Locate the cell with the specified text and output its (x, y) center coordinate. 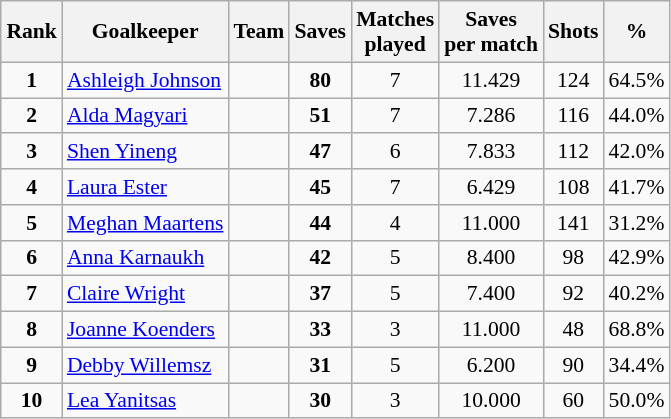
48 (574, 330)
7.400 (491, 294)
33 (320, 330)
11.429 (491, 80)
7.286 (491, 116)
10.000 (491, 401)
6.429 (491, 187)
10 (32, 401)
41.7% (637, 187)
Rank (32, 32)
34.4% (637, 365)
Goalkeeper (146, 32)
1 (32, 80)
30 (320, 401)
92 (574, 294)
112 (574, 152)
Laura Ester (146, 187)
2 (32, 116)
Saves (320, 32)
45 (320, 187)
Joanne Koenders (146, 330)
% (637, 32)
68.8% (637, 330)
108 (574, 187)
Shen Yineng (146, 152)
8.400 (491, 258)
Lea Yanitsas (146, 401)
Ashleigh Johnson (146, 80)
98 (574, 258)
31 (320, 365)
Anna Karnaukh (146, 258)
Claire Wright (146, 294)
90 (574, 365)
42.9% (637, 258)
Savesper match (491, 32)
8 (32, 330)
42.0% (637, 152)
Matchesplayed (395, 32)
47 (320, 152)
42 (320, 258)
Debby Willemsz (146, 365)
44.0% (637, 116)
116 (574, 116)
Alda Magyari (146, 116)
44 (320, 223)
60 (574, 401)
7.833 (491, 152)
37 (320, 294)
40.2% (637, 294)
Team (258, 32)
51 (320, 116)
50.0% (637, 401)
31.2% (637, 223)
9 (32, 365)
124 (574, 80)
141 (574, 223)
64.5% (637, 80)
Meghan Maartens (146, 223)
Shots (574, 32)
80 (320, 80)
6.200 (491, 365)
